Extract the (X, Y) coordinate from the center of the cell holding the provided text.  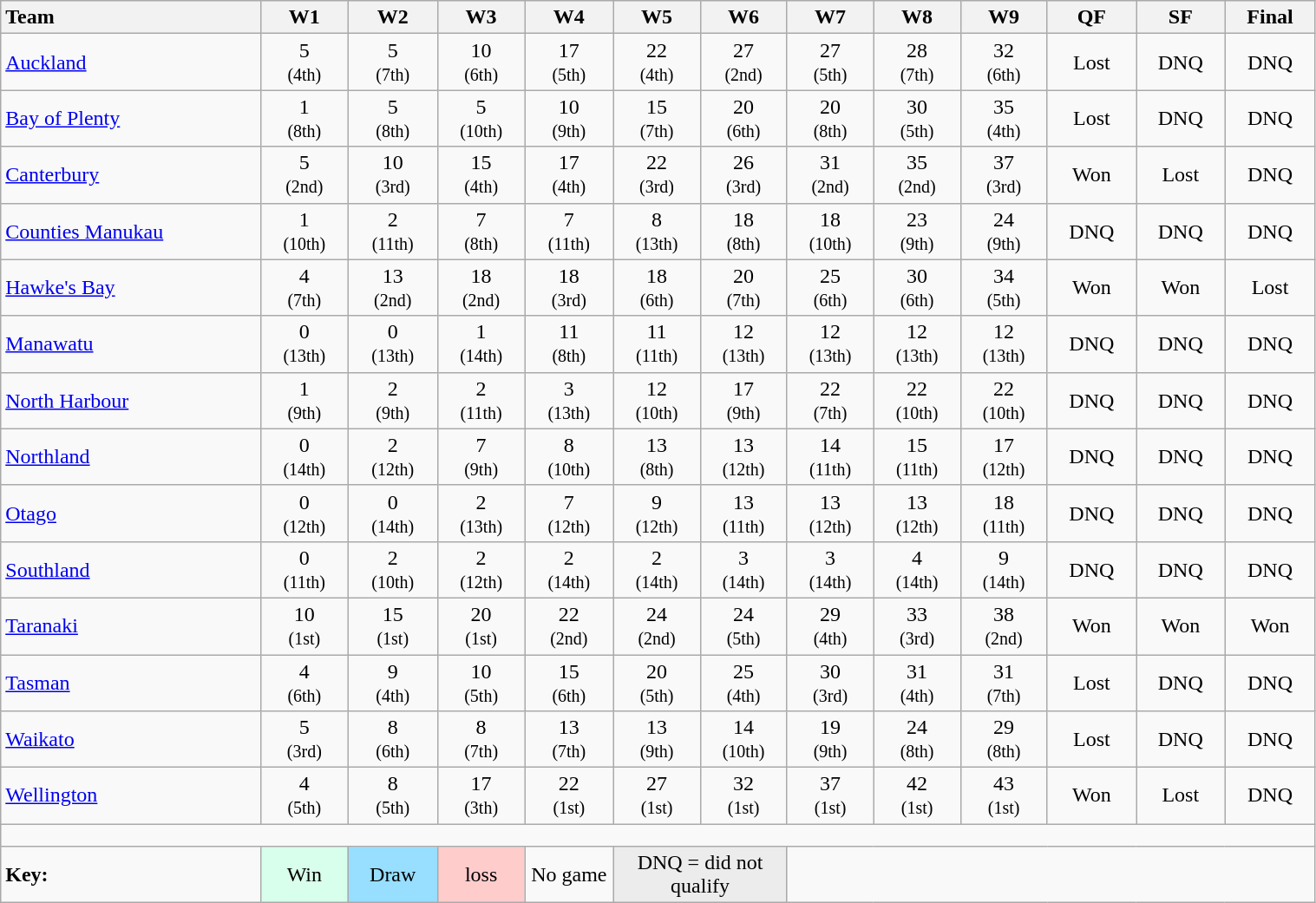
Southland (131, 569)
Bay of Plenty (131, 118)
19(9th) (830, 739)
Waikato (131, 739)
10(1st) (304, 626)
10(5th) (481, 682)
22(3rd) (657, 175)
0(12th) (304, 514)
23(9th) (917, 231)
Manawatu (131, 344)
18(10th) (830, 231)
31(4th) (917, 682)
Final (1270, 17)
20(7th) (743, 288)
18(2nd) (481, 288)
8(5th) (393, 796)
43(1st) (1004, 796)
9(12th) (657, 514)
W2 (393, 17)
17(3th) (481, 796)
Team (131, 17)
15(4th) (481, 175)
9(4th) (393, 682)
32(1st) (743, 796)
13(11th) (743, 514)
24(2nd) (657, 626)
5(8th) (393, 118)
4(7th) (304, 288)
1(9th) (304, 401)
20(6th) (743, 118)
Northland (131, 456)
W3 (481, 17)
Wellington (131, 796)
22(2nd) (569, 626)
15(6th) (569, 682)
13(2nd) (393, 288)
28(7th) (917, 62)
8(7th) (481, 739)
1(8th) (304, 118)
34(5th) (1004, 288)
4(14th) (917, 569)
15(7th) (657, 118)
18(8th) (743, 231)
13(7th) (569, 739)
27(1st) (657, 796)
30(3rd) (830, 682)
20(1st) (481, 626)
2(13th) (481, 514)
10(6th) (481, 62)
North Harbour (131, 401)
10(3rd) (393, 175)
15(1st) (393, 626)
W8 (917, 17)
37(1st) (830, 796)
W1 (304, 17)
17(12th) (1004, 456)
Draw (393, 874)
5(2nd) (304, 175)
Otago (131, 514)
Auckland (131, 62)
SF (1181, 17)
22(7th) (830, 401)
18(6th) (657, 288)
18(3rd) (569, 288)
5(10th) (481, 118)
33(3rd) (917, 626)
14(10th) (743, 739)
7(8th) (481, 231)
5(4th) (304, 62)
38(2nd) (1004, 626)
27(5th) (830, 62)
31(2nd) (830, 175)
15(11th) (917, 456)
22(1st) (569, 796)
8(6th) (393, 739)
20(5th) (657, 682)
29(4th) (830, 626)
14(11th) (830, 456)
42(1st) (917, 796)
DNQ = did not qualify (700, 874)
35(4th) (1004, 118)
W7 (830, 17)
13(8th) (657, 456)
10(9th) (569, 118)
1(14th) (481, 344)
Canterbury (131, 175)
QF (1091, 17)
2(9th) (393, 401)
37(3rd) (1004, 175)
9(14th) (1004, 569)
18(11th) (1004, 514)
12(10th) (657, 401)
Hawke's Bay (131, 288)
W4 (569, 17)
3(13th) (569, 401)
35(2nd) (917, 175)
W5 (657, 17)
30(6th) (917, 288)
Counties Manukau (131, 231)
0(11th) (304, 569)
5(3rd) (304, 739)
20(8th) (830, 118)
Taranaki (131, 626)
25(6th) (830, 288)
4(6th) (304, 682)
17(4th) (569, 175)
8(10th) (569, 456)
32(6th) (1004, 62)
loss (481, 874)
Tasman (131, 682)
7(12th) (569, 514)
30(5th) (917, 118)
No game (569, 874)
29(8th) (1004, 739)
26(3rd) (743, 175)
7(9th) (481, 456)
4(5th) (304, 796)
Win (304, 874)
22(4th) (657, 62)
5(7th) (393, 62)
11(11th) (657, 344)
24(5th) (743, 626)
7(11th) (569, 231)
W9 (1004, 17)
8(13th) (657, 231)
1(10th) (304, 231)
24(9th) (1004, 231)
Key: (131, 874)
17(9th) (743, 401)
W6 (743, 17)
17(5th) (569, 62)
31(7th) (1004, 682)
2(10th) (393, 569)
25(4th) (743, 682)
11(8th) (569, 344)
27(2nd) (743, 62)
24(8th) (917, 739)
13(9th) (657, 739)
